Identify which cell holds the provided text, then report its [x, y] central coordinate. 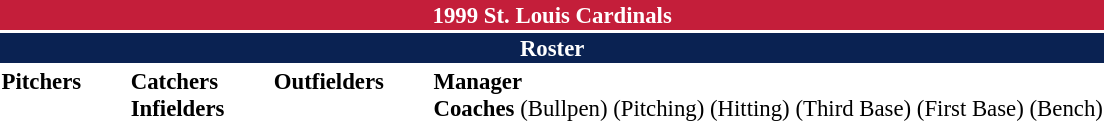
Roster [552, 48]
1999 St. Louis Cardinals [552, 15]
